Determine the (x, y) coordinate at the center of the cell enclosing the given text.  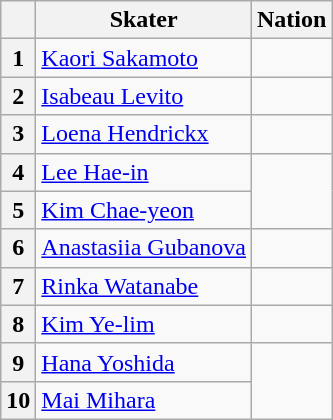
8 (18, 324)
4 (18, 172)
1 (18, 58)
Mai Mihara (144, 400)
Loena Hendrickx (144, 134)
Rinka Watanabe (144, 286)
5 (18, 210)
3 (18, 134)
Nation (291, 20)
Kim Ye-lim (144, 324)
Skater (144, 20)
6 (18, 248)
Kaori Sakamoto (144, 58)
2 (18, 96)
Kim Chae-yeon (144, 210)
Anastasiia Gubanova (144, 248)
7 (18, 286)
Lee Hae-in (144, 172)
10 (18, 400)
9 (18, 362)
Isabeau Levito (144, 96)
Hana Yoshida (144, 362)
